Output the [x, y] coordinate of the center of the cell containing the given text.  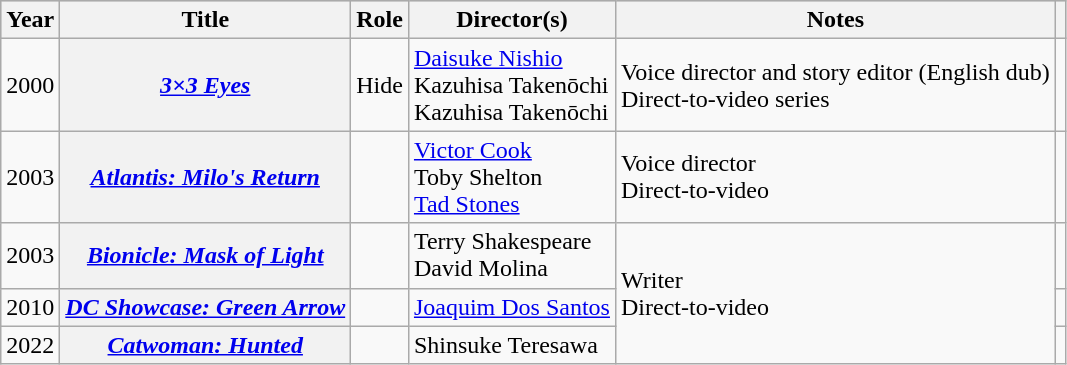
Joaquim Dos Santos [512, 307]
3×3 Eyes [206, 85]
Daisuke NishioKazuhisa TakenōchiKazuhisa Takenōchi [512, 85]
Hide [380, 85]
2010 [30, 307]
DC Showcase: Green Arrow [206, 307]
WriterDirect-to-video [835, 294]
Shinsuke Teresawa [512, 345]
Director(s) [512, 20]
2022 [30, 345]
Title [206, 20]
2000 [30, 85]
Victor CookToby SheltonTad Stones [512, 177]
Notes [835, 20]
Role [380, 20]
Voice directorDirect-to-video [835, 177]
Voice director and story editor (English dub)Direct-to-video series [835, 85]
Catwoman: Hunted [206, 345]
Year [30, 20]
Terry ShakespeareDavid Molina [512, 256]
Bionicle: Mask of Light [206, 256]
Atlantis: Milo's Return [206, 177]
